Determine the (x, y) coordinate at the center of the cell enclosing the given text.  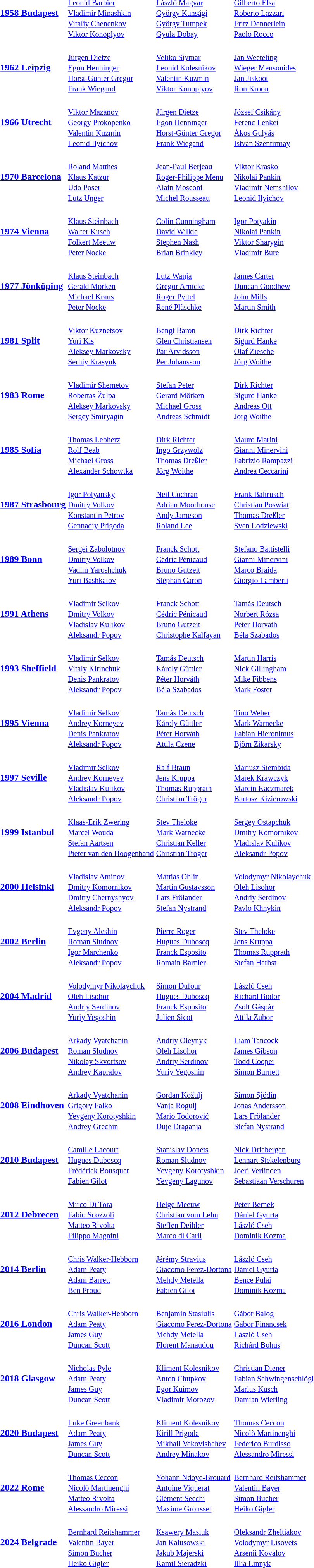
Franck SchottCédric PénicaudBruno GutzeitStéphan Caron (194, 559)
Tamás DeutschKároly GüttlerPéter HorváthAttila Czene (194, 723)
Benjamin StasiulisGiacomo Perez-DortonaMehdy MetellaFlorent Manaudou (194, 1324)
Jean-Paul BerjeauRoger-Philippe MenuAlain MosconiMichel Rousseau (194, 177)
Simon DufourHugues DuboscqFranck EspositoJulien Sicot (194, 996)
Luke GreenbankAdam PeatyJames GuyDuncan Scott (111, 1433)
Stanislav DonetsRoman SludnovYevgeny KorotyshkinYevgeny Lagunov (194, 1160)
Bengt BaronGlen ChristiansenPär ArvidssonPer Johansson (194, 340)
Klaas-Erik ZweringMarcel WoudaStefan AartsenPieter van den Hoogenband (111, 832)
Jérémy StraviusGiacomo Perez-DortonaMehdy MetellaFabien Gilot (194, 1269)
Thomas LebherzRolf BeabMichael GrossAlexander Schowtka (111, 450)
Lutz WanjaGregor ArnickeRoger PyttelRené Pläschke (194, 286)
Mirco Di ToraFabio ScozzoliMatteo RivoltaFilippo Magnini (111, 1214)
Vladimir SelkovDmitry VolkovVladislav KulikovAleksandr Popov (111, 614)
Vladimir SelkovAndrey KorneyevVladislav KulikovAleksandr Popov (111, 777)
Ralf BraunJens KruppaThomas RupprathChristian Tröger (194, 777)
Evgeny AleshinRoman SludnovIgor MarchenkoAleksandr Popov (111, 941)
Gordan KožuljVanja RoguljMario TodorovićDuje Draganja (194, 1105)
Camille LacourtHugues DuboscqFrédérick BousquetFabien Gilot (111, 1160)
Chris Walker-HebbornAdam PeatyJames GuyDuncan Scott (111, 1324)
Vladimir SelkovVitaly KirinchukDenis PankratovAleksandr Popov (111, 668)
Colin CunninghamDavid WilkieStephen NashBrian Brinkley (194, 231)
Klaus SteinbachWalter KuschFolkert MeeuwPeter Nocke (111, 231)
Vladimir ShemetovRobertas ŽulpaAleksey MarkovskySergey Smiryagin (111, 395)
Chris Walker-HebbornAdam PeatyAdam BarrettBen Proud (111, 1269)
Tamás DeutschKároly GüttlerPéter HorváthBéla Szabados (194, 668)
Viktor MazanovGeorgy ProkopenkoValentin KuzminLeonid Ilyichov (111, 122)
Stev ThelokeMark WarneckeChristian KellerChristian Tröger (194, 832)
Arkady VyatchaninGrigory FalkoYevgeny KorotyshkinAndrey Grechin (111, 1105)
Stefan PeterGerard MörkenMichael GrossAndreas Schmidt (194, 395)
Yohann Ndoye-BrouardAntoine ViqueratClément SecchiMaxime Grousset (194, 1487)
Roland MatthesKlaus KatzurUdo PoserLutz Unger (111, 177)
Mattias OhlinMartin GustavssonLars FrölanderStefan Nystrand (194, 887)
Volodymyr NikolaychukOleh LisohorAndriy SerdinovYuriy Yegoshin (111, 996)
Pierre RogerHugues DuboscqFranck EspositoRomain Barnier (194, 941)
Vladimir SelkovAndrey KorneyevDenis PankratovAleksandr Popov (111, 723)
Vladislav AminovDmitry KomornikovDmitry ChernyshyovAleksandr Popov (111, 887)
Sergei ZabolotnovDmitry VolkovVadim YaroshchukYuri Bashkatov (111, 559)
Dirk RichterIngo GrzywolzThomas DreßlerJörg Woithe (194, 450)
Franck SchottCédric PénicaudBruno GutzeitChristophe Kalfayan (194, 614)
Nicholas PyleAdam PeatyJames GuyDuncan Scott (111, 1378)
Kliment KolesnikovAnton ChupkovEgor KuimovVladimir Morozov (194, 1378)
Klaus SteinbachGerald MörkenMichael KrausPeter Nocke (111, 286)
Arkady VyatchaninRoman SludnovNikolay SkvortsovAndrey Kapralov (111, 1050)
Neil CochranAdrian MoorhouseAndy JamesonRoland Lee (194, 504)
Helge MeeuwChristian vom LehnSteffen DeiblerMarco di Carli (194, 1214)
Viktor KuznetsovYuri KisAleksey MarkovskySerhiy Krasyuk (111, 340)
Kliment KolesnikovKirill PrigodaMikhail VekovishchevAndrey Minakov (194, 1433)
Andriy OleynykOleh LisohorAndriy SerdinovYuriy Yegoshin (194, 1050)
Veliko SiymarLeonid KolesnikovValentin KuzminViktor Konoplyov (194, 67)
Thomas CecconNicolò MartinenghiMatteo RivoltaAlessandro Miressi (111, 1487)
Igor PolyanskyDmitry VolkovKonstantin PetrovGennadiy Prigoda (111, 504)
